Locate the cell with the specified text and output its (X, Y) center coordinate. 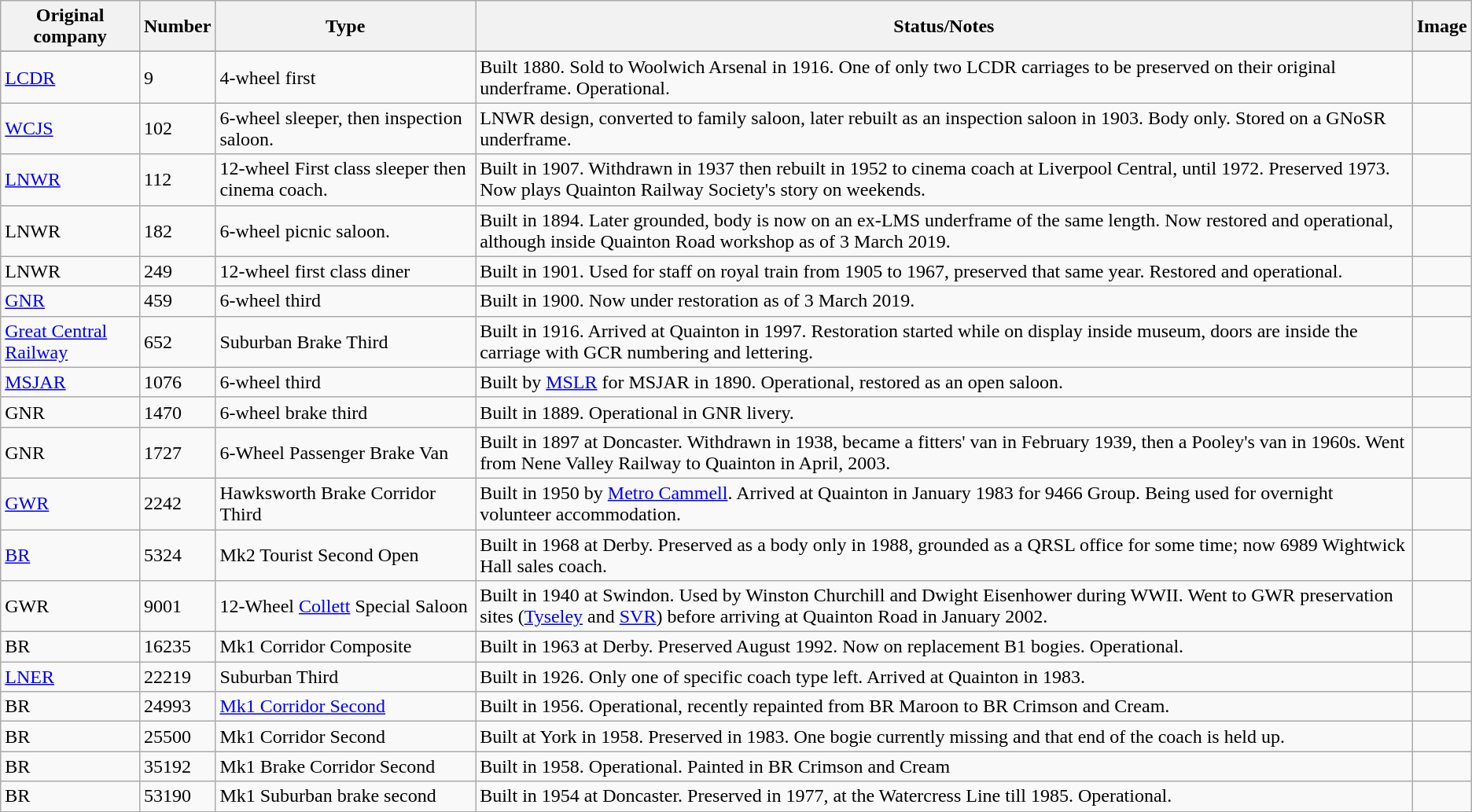
Built in 1889. Operational in GNR livery. (944, 412)
182 (177, 231)
Mk2 Tourist Second Open (346, 555)
Built in 1954 at Doncaster. Preserved in 1977, at the Watercress Line till 1985. Operational. (944, 796)
Built in 1950 by Metro Cammell. Arrived at Quainton in January 1983 for 9466 Group. Being used for overnight volunteer accommodation. (944, 503)
22219 (177, 677)
Hawksworth Brake Corridor Third (346, 503)
12-Wheel Collett Special Saloon (346, 607)
LNER (71, 677)
Suburban Third (346, 677)
102 (177, 129)
652 (177, 341)
249 (177, 271)
12-wheel First class sleeper then cinema coach. (346, 179)
LNWR design, converted to family saloon, later rebuilt as an inspection saloon in 1903. Body only. Stored on a GNoSR underframe. (944, 129)
5324 (177, 555)
1076 (177, 382)
MSJAR (71, 382)
4-wheel first (346, 77)
Built in 1900. Now under restoration as of 3 March 2019. (944, 301)
25500 (177, 737)
9 (177, 77)
Mk1 Brake Corridor Second (346, 766)
35192 (177, 766)
6-wheel brake third (346, 412)
53190 (177, 796)
Built in 1901. Used for staff on royal train from 1905 to 1967, preserved that same year. Restored and operational. (944, 271)
6-Wheel Passenger Brake Van (346, 453)
16235 (177, 647)
Built by MSLR for MSJAR in 1890. Operational, restored as an open saloon. (944, 382)
459 (177, 301)
Built in 1958. Operational. Painted in BR Crimson and Cream (944, 766)
Suburban Brake Third (346, 341)
Great Central Railway (71, 341)
112 (177, 179)
Mk1 Corridor Composite (346, 647)
Built 1880. Sold to Woolwich Arsenal in 1916. One of only two LCDR carriages to be preserved on their original underframe. Operational. (944, 77)
Number (177, 27)
LCDR (71, 77)
Status/Notes (944, 27)
Built in 1956. Operational, recently repainted from BR Maroon to BR Crimson and Cream. (944, 707)
2242 (177, 503)
Built at York in 1958. Preserved in 1983. One bogie currently missing and that end of the coach is held up. (944, 737)
1470 (177, 412)
9001 (177, 607)
Original company (71, 27)
WCJS (71, 129)
Mk1 Suburban brake second (346, 796)
12-wheel first class diner (346, 271)
24993 (177, 707)
Built in 1968 at Derby. Preserved as a body only in 1988, grounded as a QRSL office for some time; now 6989 Wightwick Hall sales coach. (944, 555)
Type (346, 27)
6-wheel sleeper, then inspection saloon. (346, 129)
Built in 1926. Only one of specific coach type left. Arrived at Quainton in 1983. (944, 677)
1727 (177, 453)
6-wheel picnic saloon. (346, 231)
Built in 1963 at Derby. Preserved August 1992. Now on replacement B1 bogies. Operational. (944, 647)
Image (1442, 27)
